Determine the [X, Y] coordinate at the center of the cell enclosing the given text.  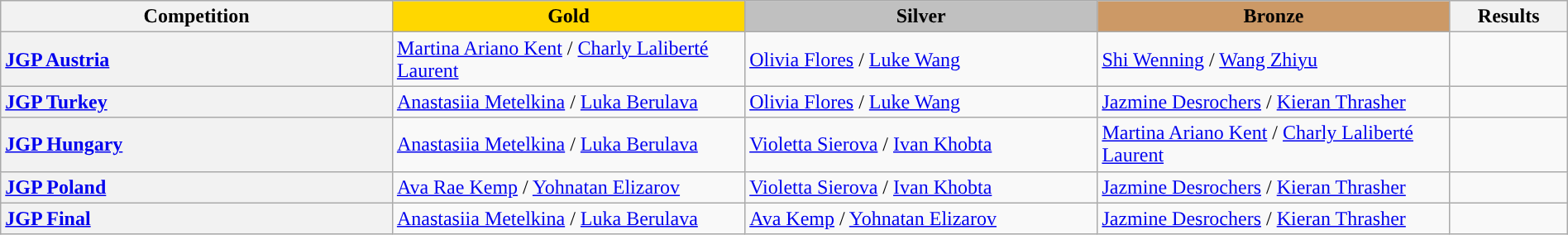
Silver [921, 17]
Shi Wenning / Wang Zhiyu [1274, 60]
Competition [197, 17]
JGP Final [197, 218]
JGP Turkey [197, 102]
Ava Rae Kemp / Yohnatan Elizarov [568, 187]
Bronze [1274, 17]
JGP Hungary [197, 144]
Results [1508, 17]
JGP Austria [197, 60]
JGP Poland [197, 187]
Ava Kemp / Yohnatan Elizarov [921, 218]
Gold [568, 17]
